Identify which cell holds the provided text, then report its [X, Y] central coordinate. 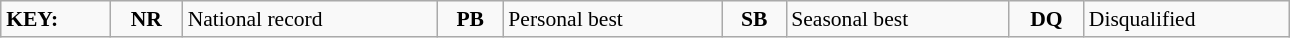
PB [470, 19]
NR [146, 19]
SB [754, 19]
Disqualified [1186, 19]
Seasonal best [898, 19]
DQ [1046, 19]
KEY: [56, 19]
National record [310, 19]
Personal best [612, 19]
